Locate the cell with the specified text and output its (X, Y) center coordinate. 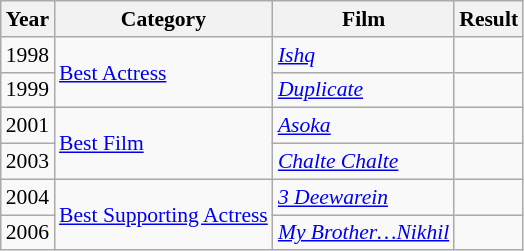
Year (28, 19)
1999 (28, 90)
1998 (28, 55)
2001 (28, 126)
Best Supporting Actress (164, 214)
Duplicate (364, 90)
2004 (28, 197)
3 Deewarein (364, 197)
Category (164, 19)
Film (364, 19)
My Brother…Nikhil (364, 233)
2003 (28, 162)
Best Actress (164, 72)
Result (488, 19)
Ishq (364, 55)
Asoka (364, 126)
2006 (28, 233)
Best Film (164, 144)
Chalte Chalte (364, 162)
